Pinpoint the cell where the given text exists, returning its [X, Y] midpoint coordinate. 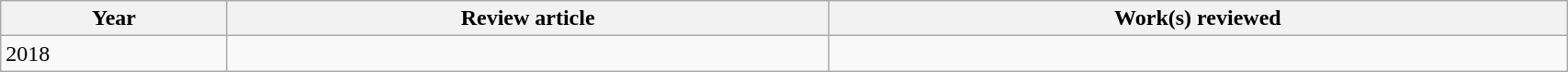
Year [114, 18]
Review article [527, 18]
2018 [114, 54]
Work(s) reviewed [1198, 18]
